Return (x, y) of the center of cell containing provided text 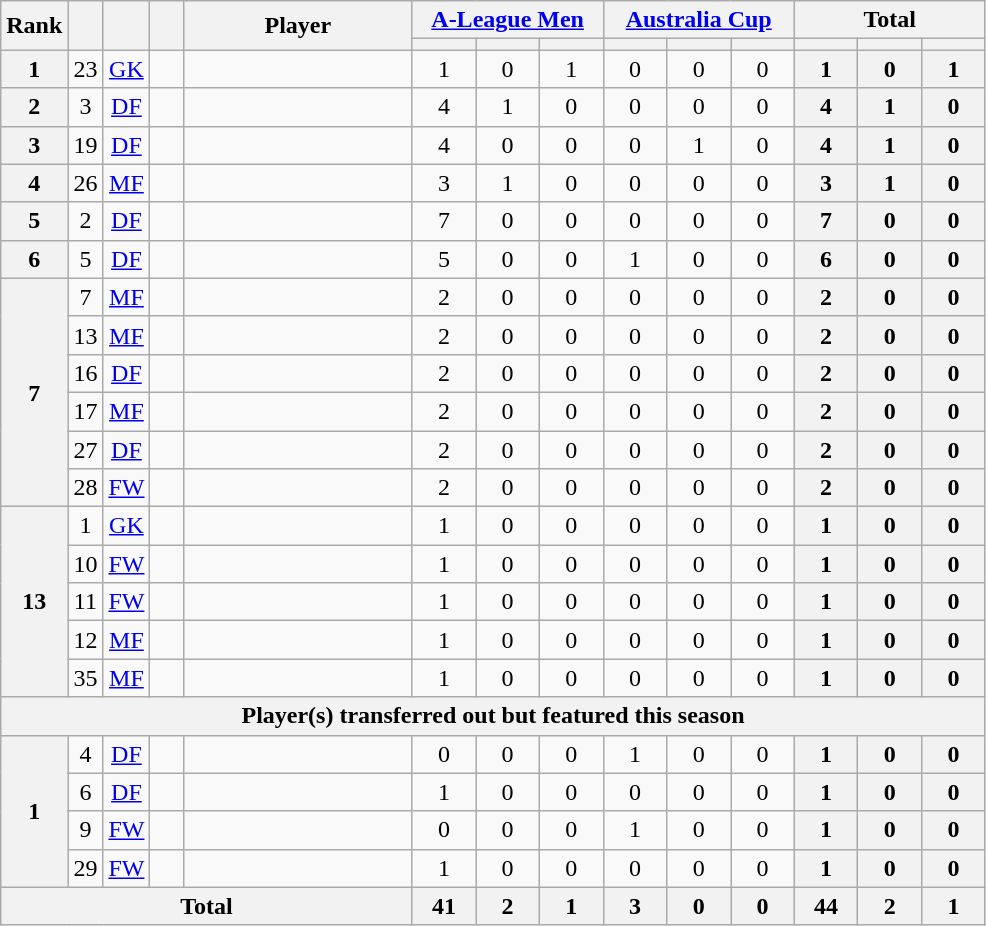
Player(s) transferred out but featured this season (494, 716)
28 (86, 488)
12 (86, 640)
19 (86, 145)
9 (86, 830)
A-League Men (508, 20)
41 (444, 906)
23 (86, 69)
29 (86, 868)
16 (86, 373)
44 (826, 906)
26 (86, 183)
Australia Cup (698, 20)
Player (298, 26)
11 (86, 602)
17 (86, 411)
10 (86, 564)
35 (86, 678)
Rank (34, 26)
27 (86, 449)
